Return the (X, Y) coordinate for the center point of the cell that contains the specified text.  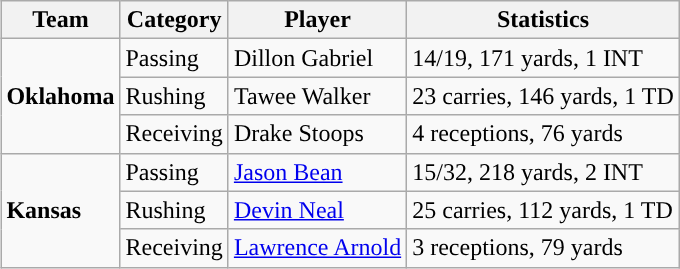
Jason Bean (317, 172)
Dillon Gabriel (317, 58)
Team (60, 20)
Tawee Walker (317, 96)
23 carries, 146 yards, 1 TD (544, 96)
3 receptions, 79 yards (544, 248)
Player (317, 20)
25 carries, 112 yards, 1 TD (544, 210)
Lawrence Arnold (317, 248)
Statistics (544, 20)
14/19, 171 yards, 1 INT (544, 58)
4 receptions, 76 yards (544, 134)
Devin Neal (317, 210)
Drake Stoops (317, 134)
Oklahoma (60, 96)
Kansas (60, 210)
Category (174, 20)
15/32, 218 yards, 2 INT (544, 172)
